Search for the cell housing the specified text and yield its (x, y) center coordinate. 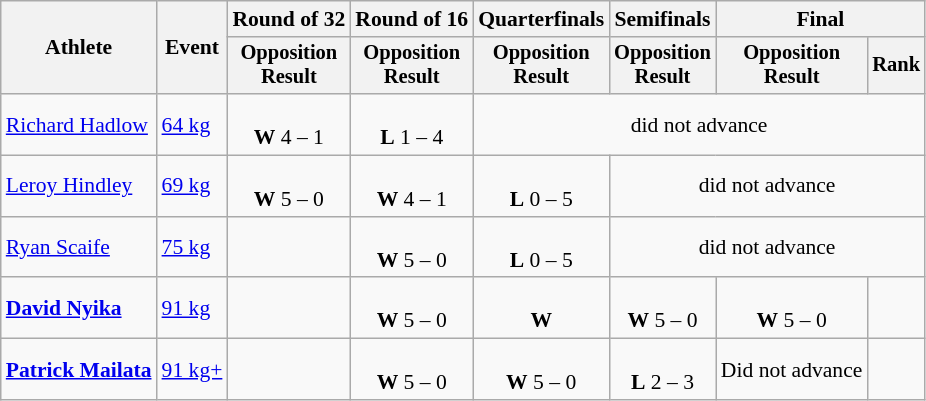
Final (820, 19)
W (541, 308)
Event (192, 48)
Athlete (79, 48)
Patrick Mailata (79, 370)
Quarterfinals (541, 19)
75 kg (192, 248)
Richard Hadlow (79, 124)
Ryan Scaife (79, 248)
L 1 – 4 (412, 124)
Semifinals (662, 19)
Round of 16 (412, 19)
91 kg (192, 308)
91 kg+ (192, 370)
64 kg (192, 124)
L 2 – 3 (662, 370)
Leroy Hindley (79, 186)
Round of 32 (288, 19)
Did not advance (792, 370)
Rank (896, 66)
David Nyika (79, 308)
69 kg (192, 186)
